Search for the cell housing the specified text and yield its (x, y) center coordinate. 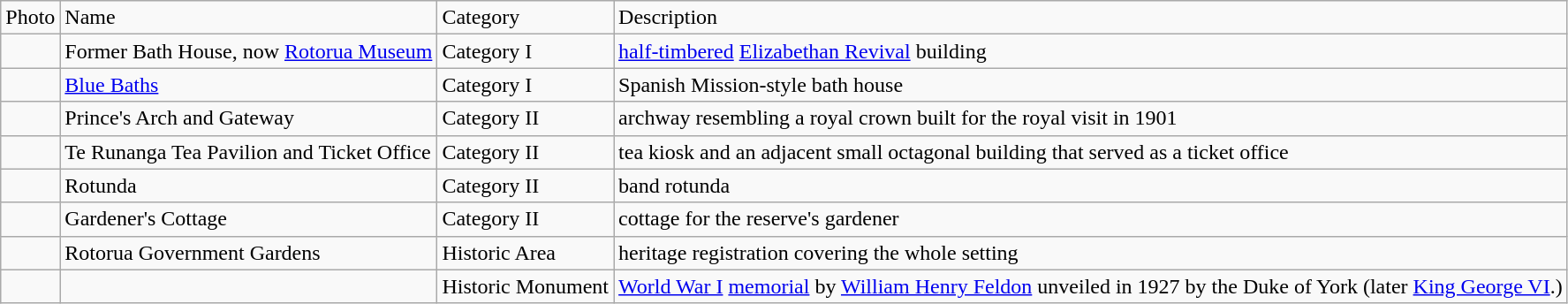
Former Bath House, now Rotorua Museum (249, 51)
half-timbered Elizabethan Revival building (1091, 51)
Spanish Mission-style bath house (1091, 85)
Rotunda (249, 186)
Historic Monument (526, 286)
Gardener's Cottage (249, 219)
archway resembling a royal crown built for the royal visit in 1901 (1091, 118)
Prince's Arch and Gateway (249, 118)
Historic Area (526, 253)
World War I memorial by William Henry Feldon unveiled in 1927 by the Duke of York (later King George VI.) (1091, 286)
band rotunda (1091, 186)
heritage registration covering the whole setting (1091, 253)
Category (526, 18)
Te Runanga Tea Pavilion and Ticket Office (249, 152)
Photo (30, 18)
Name (249, 18)
cottage for the reserve's gardener (1091, 219)
Rotorua Government Gardens (249, 253)
Blue Baths (249, 85)
Description (1091, 18)
tea kiosk and an adjacent small octagonal building that served as a ticket office (1091, 152)
